Scan for the cell matching the given text and deliver its [X, Y] coordinate at center. 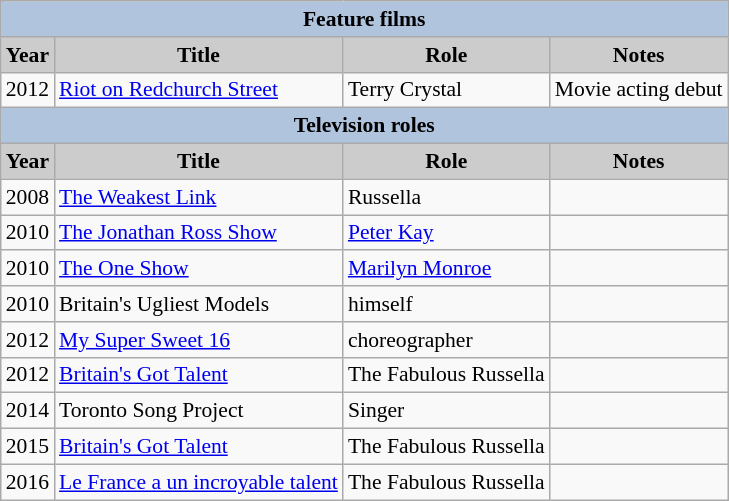
Russella [446, 197]
Television roles [364, 126]
Marilyn Monroe [446, 269]
Feature films [364, 19]
The Jonathan Ross Show [198, 233]
The Weakest Link [198, 197]
Riot on Redchurch Street [198, 90]
Toronto Song Project [198, 411]
Britain's Ugliest Models [198, 304]
himself [446, 304]
2014 [28, 411]
Terry Crystal [446, 90]
Movie acting debut [639, 90]
Singer [446, 411]
2008 [28, 197]
2015 [28, 447]
Le France a un incroyable talent [198, 482]
Peter Kay [446, 233]
My Super Sweet 16 [198, 340]
2016 [28, 482]
The One Show [198, 269]
choreographer [446, 340]
